Identify which cell holds the provided text, then report its (X, Y) central coordinate. 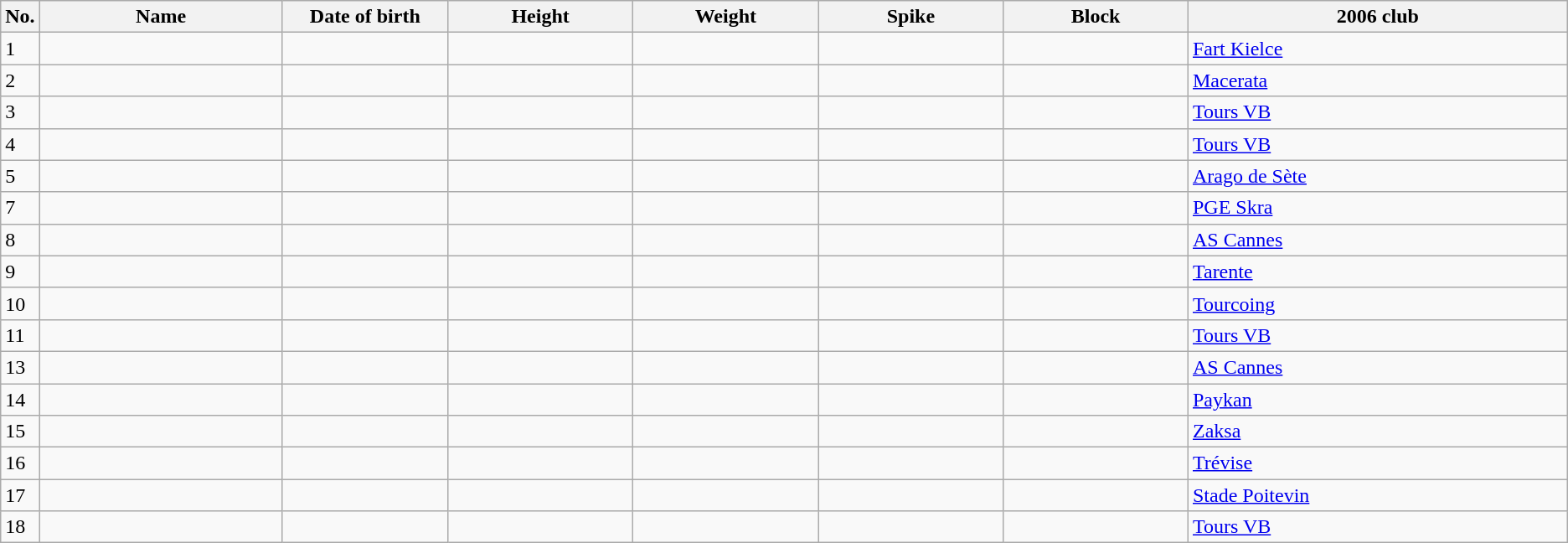
7 (20, 208)
9 (20, 271)
14 (20, 400)
No. (20, 17)
8 (20, 240)
Spike (911, 17)
Weight (725, 17)
16 (20, 463)
Fart Kielce (1377, 49)
Macerata (1377, 80)
17 (20, 495)
Date of birth (365, 17)
Block (1096, 17)
Height (541, 17)
4 (20, 144)
5 (20, 176)
Name (161, 17)
Tourcoing (1377, 303)
13 (20, 367)
Paykan (1377, 400)
PGE Skra (1377, 208)
Stade Poitevin (1377, 495)
15 (20, 432)
Arago de Sète (1377, 176)
Tarente (1377, 271)
3 (20, 112)
18 (20, 527)
Zaksa (1377, 432)
2 (20, 80)
11 (20, 335)
2006 club (1377, 17)
Trévise (1377, 463)
10 (20, 303)
1 (20, 49)
